For the text-containing cell, return its midpoint in [x, y] coordinate format. 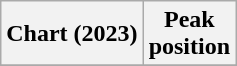
Peakposition [189, 34]
Chart (2023) [72, 34]
